Determine the (X, Y) coordinate at the center of the cell enclosing the given text.  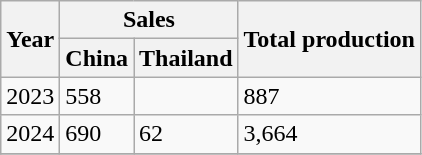
558 (97, 96)
62 (186, 134)
China (97, 58)
3,664 (329, 134)
690 (97, 134)
Sales (149, 20)
Thailand (186, 58)
Year (30, 39)
887 (329, 96)
2023 (30, 96)
2024 (30, 134)
Total production (329, 39)
